Find where the given text appears and provide that cell's center as (x, y) coordinate. 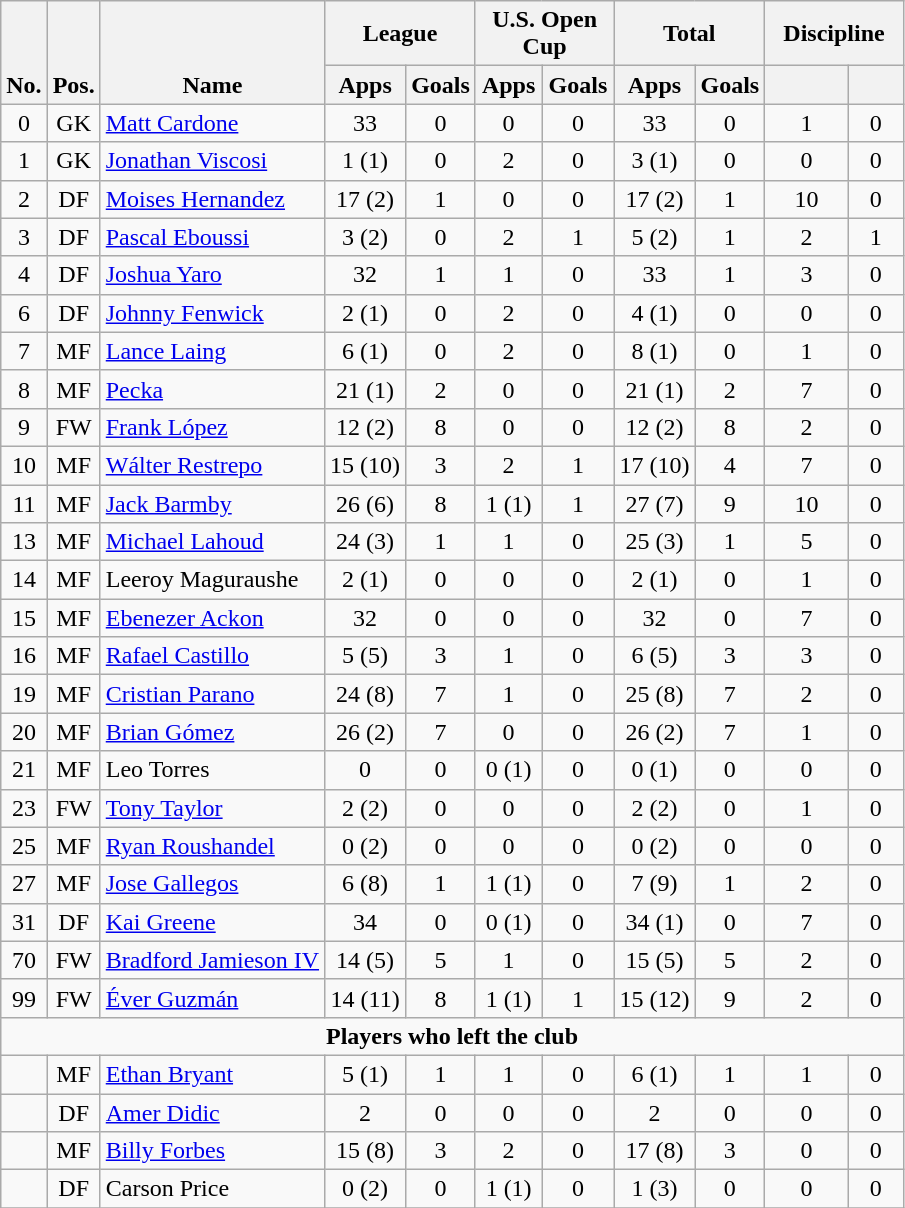
6 (24, 313)
14 (11) (366, 998)
27 (7) (654, 503)
6 (8) (366, 884)
15 (5) (654, 960)
3 (2) (366, 237)
Pecka (212, 389)
Bradford Jamieson IV (212, 960)
4 (1) (654, 313)
5 (1) (366, 1074)
6 (5) (654, 656)
Jonathan Viscosi (212, 161)
31 (24, 922)
Wálter Restrepo (212, 465)
5 (5) (366, 656)
8 (1) (654, 351)
25 (24, 846)
19 (24, 694)
Leo Torres (212, 770)
27 (24, 884)
Name (212, 52)
Ryan Roushandel (212, 846)
70 (24, 960)
17 (10) (654, 465)
Johnny Fenwick (212, 313)
Michael Lahoud (212, 542)
16 (24, 656)
Lance Laing (212, 351)
20 (24, 732)
21 (24, 770)
14 (5) (366, 960)
3 (1) (654, 161)
23 (24, 808)
Jose Gallegos (212, 884)
Players who left the club (452, 1036)
17 (8) (654, 1151)
25 (3) (654, 542)
Tony Taylor (212, 808)
11 (24, 503)
Cristian Parano (212, 694)
No. (24, 52)
14 (24, 580)
Jack Barmby (212, 503)
34 (366, 922)
Kai Greene (212, 922)
Pascal Eboussi (212, 237)
Matt Cardone (212, 123)
15 (8) (366, 1151)
15 (12) (654, 998)
25 (8) (654, 694)
15 (24, 618)
15 (10) (366, 465)
13 (24, 542)
Ethan Bryant (212, 1074)
99 (24, 998)
24 (8) (366, 694)
U.S. Open Cup (544, 34)
5 (2) (654, 237)
Discipline (834, 34)
Carson Price (212, 1189)
Rafael Castillo (212, 656)
34 (1) (654, 922)
Pos. (74, 52)
Brian Gómez (212, 732)
Ebenezer Ackon (212, 618)
24 (3) (366, 542)
1 (3) (654, 1189)
Moises Hernandez (212, 199)
Joshua Yaro (212, 275)
7 (9) (654, 884)
Total (690, 34)
Frank López (212, 427)
Amer Didic (212, 1113)
Éver Guzmán (212, 998)
26 (6) (366, 503)
League (400, 34)
Billy Forbes (212, 1151)
Leeroy Maguraushe (212, 580)
